Return [x, y] of the center of cell containing provided text 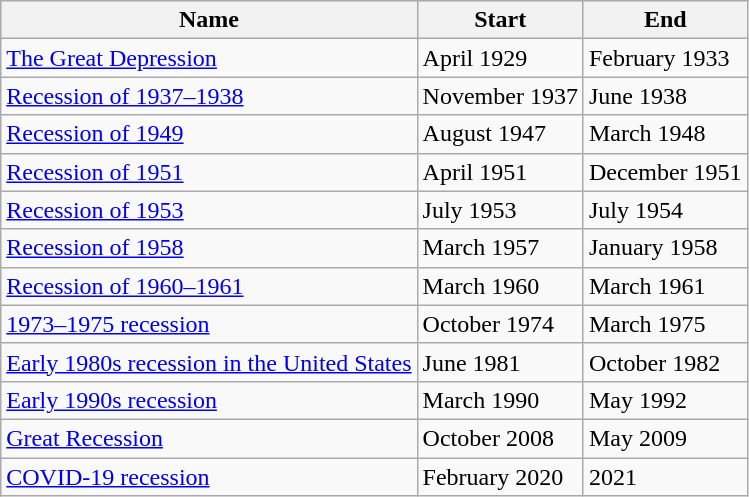
March 1990 [500, 400]
May 2009 [665, 438]
June 1981 [500, 362]
October 1974 [500, 324]
November 1937 [500, 96]
End [665, 20]
Recession of 1958 [209, 248]
February 2020 [500, 477]
March 1975 [665, 324]
April 1951 [500, 172]
February 1933 [665, 58]
May 1992 [665, 400]
August 1947 [500, 134]
March 1957 [500, 248]
Recession of 1951 [209, 172]
October 1982 [665, 362]
Name [209, 20]
July 1953 [500, 210]
March 1961 [665, 286]
Early 1980s recession in the United States [209, 362]
The Great Depression [209, 58]
July 1954 [665, 210]
Recession of 1953 [209, 210]
Start [500, 20]
June 1938 [665, 96]
March 1960 [500, 286]
April 1929 [500, 58]
1973–1975 recession [209, 324]
COVID-19 recession [209, 477]
Early 1990s recession [209, 400]
Recession of 1937–1938 [209, 96]
December 1951 [665, 172]
Great Recession [209, 438]
October 2008 [500, 438]
Recession of 1949 [209, 134]
January 1958 [665, 248]
March 1948 [665, 134]
Recession of 1960–1961 [209, 286]
2021 [665, 477]
